Extract the [X, Y] coordinate from the center of the cell holding the provided text.  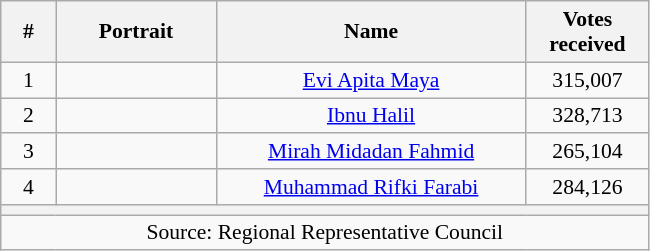
Ibnu Halil [371, 116]
3 [28, 152]
2 [28, 116]
# [28, 32]
1 [28, 80]
Portrait [136, 32]
Votes received [588, 32]
Evi Apita Maya [371, 80]
328,713 [588, 116]
284,126 [588, 187]
4 [28, 187]
Source: Regional Representative Council [325, 233]
265,104 [588, 152]
315,007 [588, 80]
Name [371, 32]
Mirah Midadan Fahmid [371, 152]
Muhammad Rifki Farabi [371, 187]
